Extract the (x, y) coordinate from the center of the cell holding the provided text.  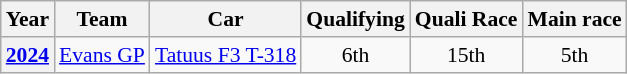
2024 (28, 55)
15th (466, 55)
Team (102, 19)
Quali Race (466, 19)
6th (355, 55)
Tatuus F3 T-318 (226, 55)
Qualifying (355, 19)
Evans GP (102, 55)
Year (28, 19)
5th (574, 55)
Car (226, 19)
Main race (574, 19)
